For the text-containing cell, return its midpoint in (x, y) coordinate format. 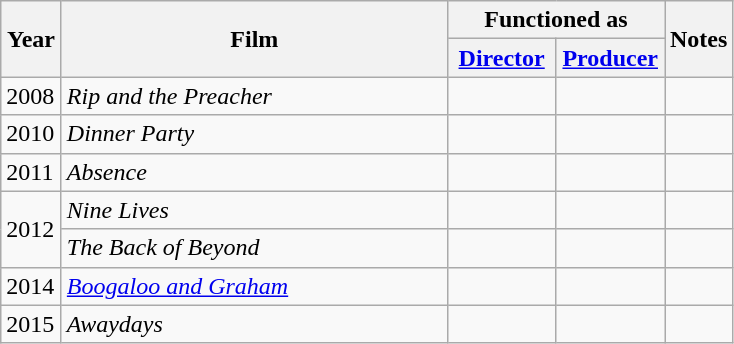
Producer (610, 58)
2011 (32, 172)
2008 (32, 96)
Absence (254, 172)
Director (502, 58)
2012 (32, 229)
Awaydays (254, 324)
2015 (32, 324)
Rip and the Preacher (254, 96)
Notes (698, 39)
The Back of Beyond (254, 248)
Year (32, 39)
Nine Lives (254, 210)
Functioned as (556, 20)
2014 (32, 286)
Film (254, 39)
Dinner Party (254, 134)
2010 (32, 134)
Boogaloo and Graham (254, 286)
